Output the [X, Y] coordinate of the center of the cell containing the given text.  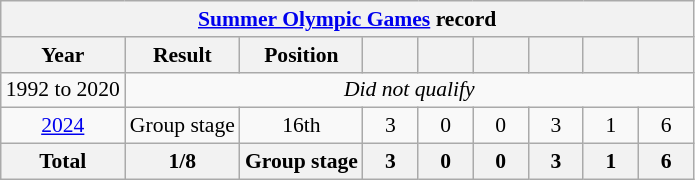
16th [302, 126]
Result [182, 55]
Year [63, 55]
Summer Olympic Games record [348, 19]
Did not qualify [410, 90]
1/8 [182, 162]
Position [302, 55]
2024 [63, 126]
1992 to 2020 [63, 90]
Total [63, 162]
